Output the [x, y] coordinate of the center of the cell containing the given text.  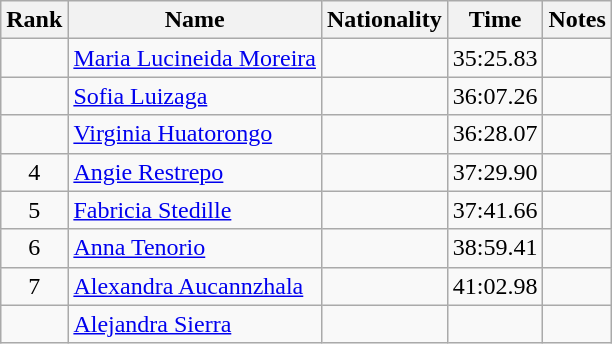
Name [195, 20]
Alexandra Aucannzhala [195, 286]
36:28.07 [495, 134]
Anna Tenorio [195, 248]
Angie Restrepo [195, 172]
Rank [34, 20]
Time [495, 20]
35:25.83 [495, 58]
38:59.41 [495, 248]
Nationality [384, 20]
Virginia Huatorongo [195, 134]
37:41.66 [495, 210]
7 [34, 286]
Notes [577, 20]
5 [34, 210]
4 [34, 172]
37:29.90 [495, 172]
Alejandra Sierra [195, 324]
36:07.26 [495, 96]
41:02.98 [495, 286]
Sofia Luizaga [195, 96]
6 [34, 248]
Fabricia Stedille [195, 210]
Maria Lucineida Moreira [195, 58]
